Find where the given text appears and provide that cell's center as (x, y) coordinate. 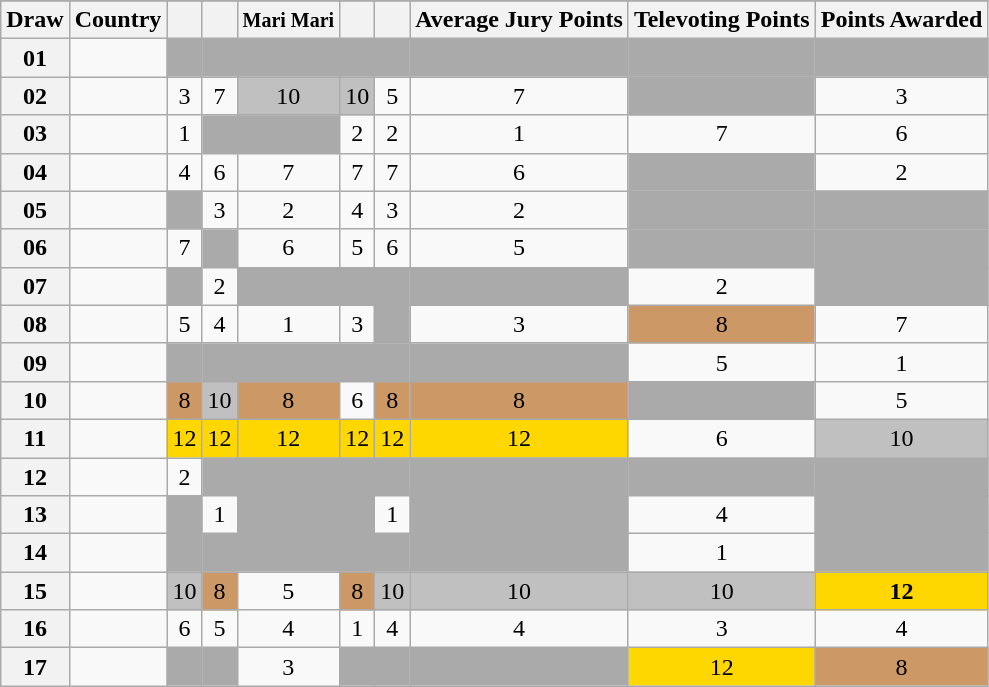
03 (35, 134)
09 (35, 362)
Televoting Points (722, 20)
01 (35, 58)
11 (35, 438)
06 (35, 248)
Mari Mari (288, 20)
Country (118, 20)
Average Jury Points (520, 20)
Points Awarded (902, 20)
14 (35, 553)
15 (35, 591)
08 (35, 324)
17 (35, 667)
02 (35, 96)
07 (35, 286)
05 (35, 210)
16 (35, 629)
Draw (35, 20)
04 (35, 172)
13 (35, 515)
